Detect which cell encompasses the target text, then output its [X, Y] center coordinate. 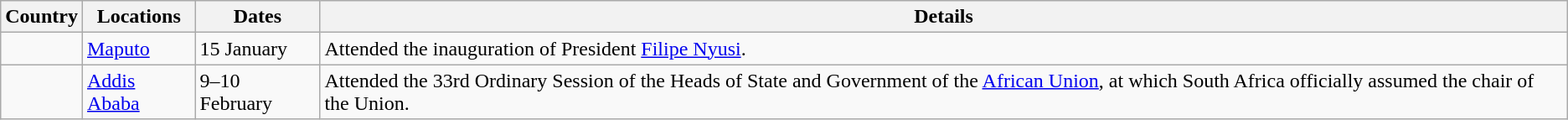
Attended the inauguration of President Filipe Nyusi. [943, 49]
15 January [258, 49]
Maputo [138, 49]
Country [42, 17]
Details [943, 17]
Dates [258, 17]
Addis Ababa [138, 92]
Locations [138, 17]
9–10 February [258, 92]
